Detect which cell encompasses the target text, then output its (x, y) center coordinate. 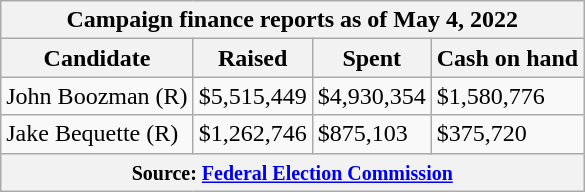
Spent (372, 58)
$4,930,354 (372, 96)
Raised (252, 58)
Campaign finance reports as of May 4, 2022 (292, 20)
Cash on hand (507, 58)
Source: Federal Election Commission (292, 172)
$375,720 (507, 134)
Jake Bequette (R) (97, 134)
$1,262,746 (252, 134)
$1,580,776 (507, 96)
John Boozman (R) (97, 96)
Candidate (97, 58)
$5,515,449 (252, 96)
$875,103 (372, 134)
